Capture the cell that displays the provided text and extract its [X, Y] central coordinate. 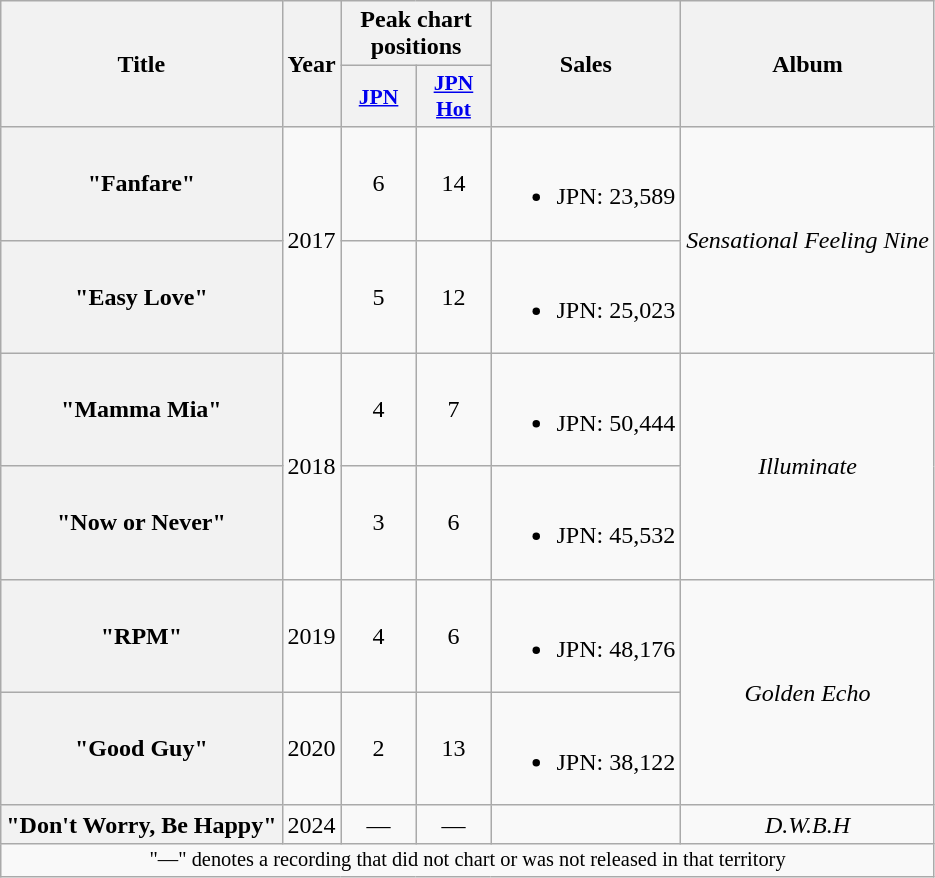
Sales [586, 64]
D.W.B.H [808, 824]
Golden Echo [808, 692]
Sensational Feeling Nine [808, 240]
14 [454, 184]
Album [808, 64]
"Now or Never" [142, 522]
2019 [312, 636]
JPNHot [454, 96]
2020 [312, 748]
JPN [378, 96]
7 [454, 410]
2018 [312, 466]
"Mamma Mia" [142, 410]
JPN: 45,532 [586, 522]
13 [454, 748]
"—" denotes a recording that did not chart or was not released in that territory [468, 860]
Title [142, 64]
2 [378, 748]
JPN: 25,023 [586, 296]
Peak chart positions [416, 34]
12 [454, 296]
Illuminate [808, 466]
Year [312, 64]
3 [378, 522]
JPN: 23,589 [586, 184]
JPN: 48,176 [586, 636]
2024 [312, 824]
"Easy Love" [142, 296]
5 [378, 296]
"Don't Worry, Be Happy" [142, 824]
"Fanfare" [142, 184]
"RPM" [142, 636]
"Good Guy" [142, 748]
JPN: 38,122 [586, 748]
JPN: 50,444 [586, 410]
2017 [312, 240]
